Detect which cell encompasses the target text, then output its [x, y] center coordinate. 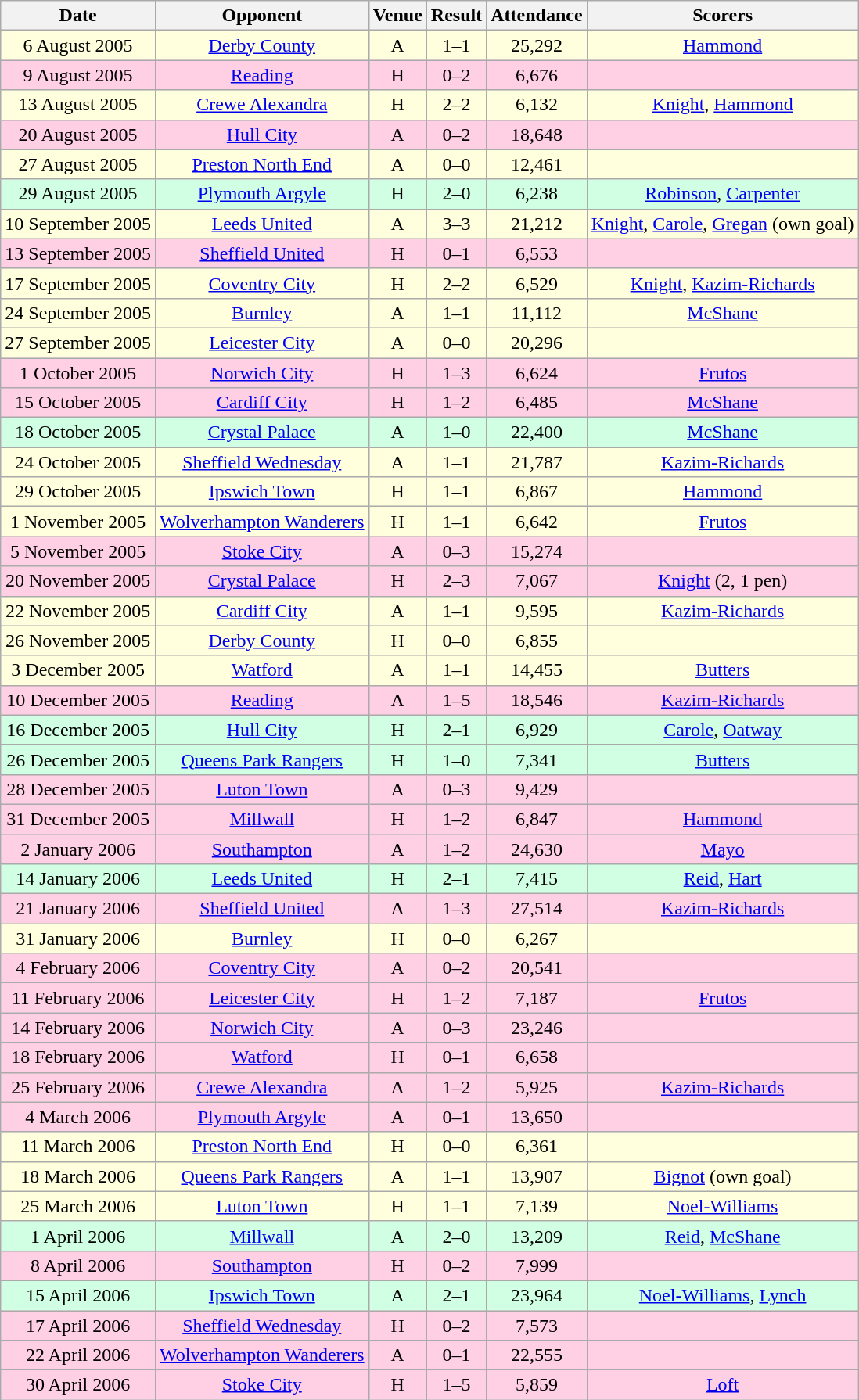
14 January 2006 [78, 879]
17 April 2006 [78, 1326]
6,361 [537, 1147]
30 April 2006 [78, 1385]
18,546 [537, 700]
14 February 2006 [78, 1028]
2 January 2006 [78, 849]
Scorers [723, 16]
6,267 [537, 939]
22,555 [537, 1355]
23,246 [537, 1028]
9,595 [537, 611]
Robinson, Carpenter [723, 194]
21,787 [537, 462]
25 February 2006 [78, 1087]
3–3 [456, 224]
25 March 2006 [78, 1206]
3 December 2005 [78, 670]
20 November 2005 [78, 581]
22 April 2006 [78, 1355]
6,676 [537, 75]
27 September 2005 [78, 343]
26 November 2005 [78, 641]
6,658 [537, 1057]
11 February 2006 [78, 998]
Knight, Carole, Gregan (own goal) [723, 224]
31 January 2006 [78, 939]
6,238 [537, 194]
6,485 [537, 403]
6,553 [537, 253]
6,929 [537, 730]
10 September 2005 [78, 224]
Reid, Hart [723, 879]
5,859 [537, 1385]
6,867 [537, 492]
6,529 [537, 283]
12,461 [537, 164]
Venue [397, 16]
2–3 [456, 581]
28 December 2005 [78, 789]
Carole, Oatway [723, 730]
18,648 [537, 135]
13 August 2005 [78, 105]
6,132 [537, 105]
Bignot (own goal) [723, 1176]
24 September 2005 [78, 313]
23,964 [537, 1295]
7,067 [537, 581]
15 April 2006 [78, 1295]
Date [78, 16]
22 November 2005 [78, 611]
20 August 2005 [78, 135]
Knight, Kazim-Richards [723, 283]
20,541 [537, 968]
10 December 2005 [78, 700]
15,274 [537, 551]
Result [456, 16]
25,292 [537, 45]
Opponent [261, 16]
11,112 [537, 313]
7,341 [537, 759]
Attendance [537, 16]
13 September 2005 [78, 253]
5,925 [537, 1087]
13,907 [537, 1176]
29 October 2005 [78, 492]
18 February 2006 [78, 1057]
7,415 [537, 879]
Mayo [723, 849]
4 February 2006 [78, 968]
Loft [723, 1385]
1 April 2006 [78, 1236]
16 December 2005 [78, 730]
21,212 [537, 224]
7,139 [537, 1206]
21 January 2006 [78, 909]
6,624 [537, 373]
18 October 2005 [78, 433]
5 November 2005 [78, 551]
22,400 [537, 433]
Reid, McShane [723, 1236]
24 October 2005 [78, 462]
27,514 [537, 909]
Noel-Williams [723, 1206]
9 August 2005 [78, 75]
4 March 2006 [78, 1117]
17 September 2005 [78, 283]
Knight, Hammond [723, 105]
18 March 2006 [78, 1176]
11 March 2006 [78, 1147]
13,650 [537, 1117]
27 August 2005 [78, 164]
7,999 [537, 1265]
26 December 2005 [78, 759]
29 August 2005 [78, 194]
6,642 [537, 522]
9,429 [537, 789]
20,296 [537, 343]
1 November 2005 [78, 522]
8 April 2006 [78, 1265]
6 August 2005 [78, 45]
Knight (2, 1 pen) [723, 581]
1 October 2005 [78, 373]
14,455 [537, 670]
15 October 2005 [78, 403]
24,630 [537, 849]
Noel-Williams, Lynch [723, 1295]
31 December 2005 [78, 819]
13,209 [537, 1236]
6,855 [537, 641]
7,573 [537, 1326]
7,187 [537, 998]
6,847 [537, 819]
